Detect which cell encompasses the target text, then output its [X, Y] center coordinate. 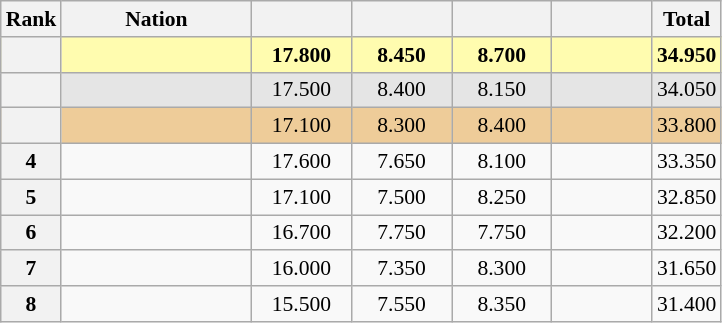
33.800 [686, 126]
7 [32, 269]
8.450 [402, 55]
32.200 [686, 233]
8 [32, 304]
8.700 [502, 55]
34.950 [686, 55]
6 [32, 233]
8.100 [502, 162]
17.600 [301, 162]
8.150 [502, 90]
8.350 [502, 304]
4 [32, 162]
32.850 [686, 197]
Total [686, 19]
7.650 [402, 162]
7.350 [402, 269]
7.500 [402, 197]
5 [32, 197]
33.350 [686, 162]
31.650 [686, 269]
7.550 [402, 304]
Rank [32, 19]
16.000 [301, 269]
Nation [156, 19]
16.700 [301, 233]
8.250 [502, 197]
17.500 [301, 90]
31.400 [686, 304]
15.500 [301, 304]
34.050 [686, 90]
17.800 [301, 55]
